Return (X, Y) of the center of cell containing provided text 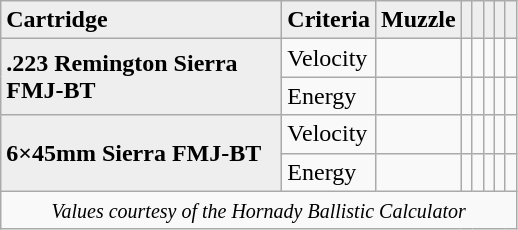
6×45mm Sierra FMJ-BT (142, 153)
Criteria (329, 20)
.223 Remington Sierra FMJ-BT (142, 77)
Values courtesy of the Hornady Ballistic Calculator (259, 210)
Muzzle (418, 20)
Cartridge (142, 20)
